Extract the [x, y] coordinate from the center of the cell holding the provided text.  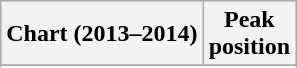
Peakposition [249, 34]
Chart (2013–2014) [102, 34]
